Detect which cell encompasses the target text, then output its [X, Y] center coordinate. 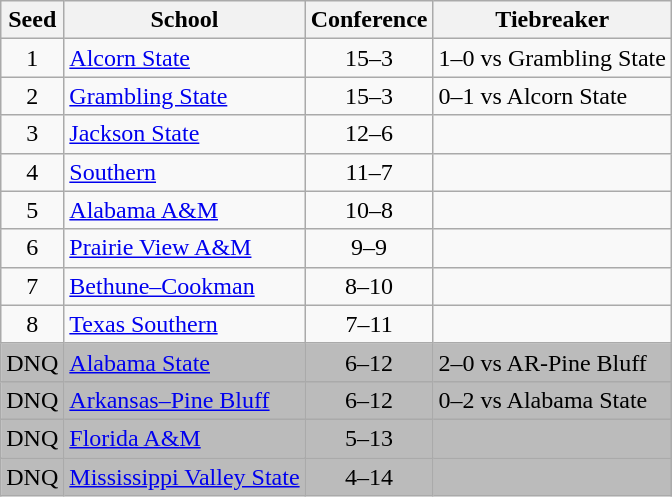
9–9 [369, 248]
Tiebreaker [552, 20]
Jackson State [184, 134]
0–2 vs Alabama State [552, 400]
12–6 [369, 134]
8–10 [369, 286]
School [184, 20]
Conference [369, 20]
Alabama State [184, 362]
Grambling State [184, 96]
0–1 vs Alcorn State [552, 96]
Mississippi Valley State [184, 477]
Seed [32, 20]
6 [32, 248]
Bethune–Cookman [184, 286]
5–13 [369, 438]
Florida A&M [184, 438]
2 [32, 96]
1–0 vs Grambling State [552, 58]
8 [32, 324]
Alabama A&M [184, 210]
3 [32, 134]
Southern [184, 172]
4–14 [369, 477]
5 [32, 210]
2–0 vs AR-Pine Bluff [552, 362]
4 [32, 172]
7 [32, 286]
Prairie View A&M [184, 248]
Texas Southern [184, 324]
Arkansas–Pine Bluff [184, 400]
11–7 [369, 172]
10–8 [369, 210]
1 [32, 58]
Alcorn State [184, 58]
7–11 [369, 324]
